Locate the cell with the specified text and output its (x, y) center coordinate. 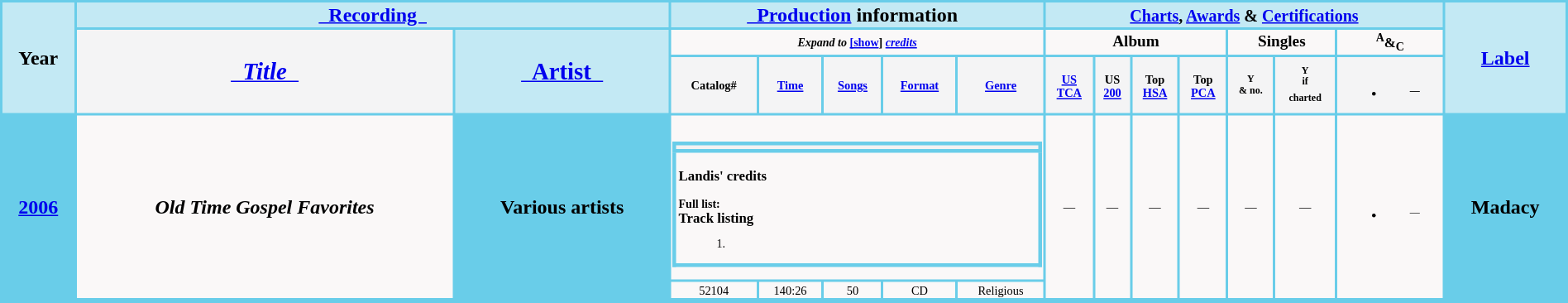
Y& no. (1251, 85)
Various artists (562, 207)
TopHSA (1154, 85)
2006 (38, 207)
Songs (853, 85)
Charts, Awards & Certifications (1244, 15)
TopPCA (1202, 85)
Title (265, 71)
Singles (1282, 42)
Expand to [show] credits (858, 42)
Artist (562, 71)
Recording (373, 15)
Yifcharted (1305, 85)
140:26 (791, 291)
50 (853, 291)
Time (791, 85)
Madacy (1505, 207)
US200 (1112, 85)
Year (38, 58)
A&C (1389, 42)
CD (920, 291)
Catalog# (715, 85)
Album (1135, 42)
USTCA (1068, 85)
Old Time Gospel Favorites (265, 207)
Production information (858, 15)
Genre (1001, 85)
Format (920, 85)
52104 (715, 291)
Label (1505, 58)
Religious (1001, 291)
